Return [X, Y] of the center of cell containing provided text 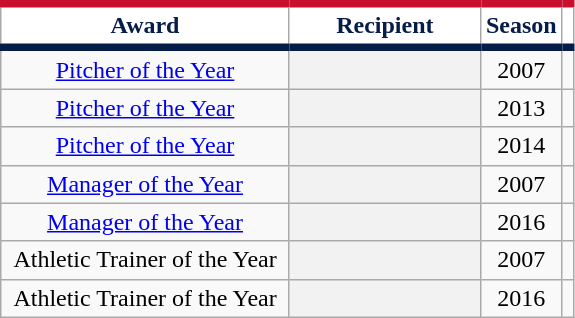
Award [146, 26]
Season [521, 26]
Recipient [384, 26]
2014 [521, 146]
2013 [521, 108]
